Return the [X, Y] coordinate for the center point of the cell that contains the specified text.  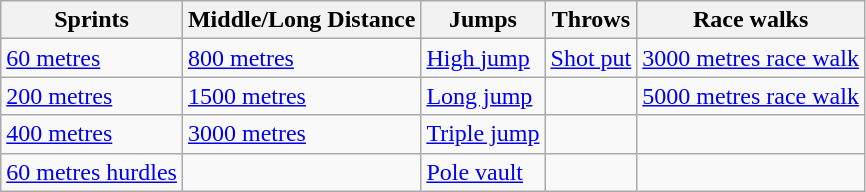
Long jump [483, 96]
1500 metres [301, 96]
Shot put [591, 58]
400 metres [92, 134]
60 metres hurdles [92, 172]
5000 metres race walk [751, 96]
Sprints [92, 20]
Race walks [751, 20]
Jumps [483, 20]
Throws [591, 20]
Middle/Long Distance [301, 20]
60 metres [92, 58]
Triple jump [483, 134]
High jump [483, 58]
3000 metres [301, 134]
Pole vault [483, 172]
800 metres [301, 58]
200 metres [92, 96]
3000 metres race walk [751, 58]
